Scan for the cell matching the given text and deliver its (X, Y) coordinate at center. 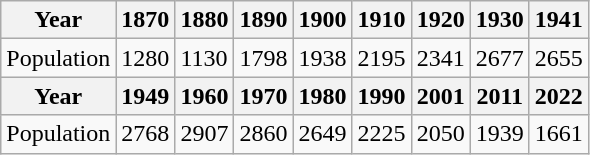
2677 (500, 58)
1941 (558, 20)
1980 (322, 96)
1960 (204, 96)
2011 (500, 96)
2860 (264, 134)
1890 (264, 20)
1870 (146, 20)
2050 (440, 134)
2649 (322, 134)
1939 (500, 134)
1970 (264, 96)
2768 (146, 134)
1130 (204, 58)
1910 (382, 20)
1920 (440, 20)
1930 (500, 20)
2022 (558, 96)
2195 (382, 58)
2907 (204, 134)
2001 (440, 96)
1900 (322, 20)
1949 (146, 96)
2225 (382, 134)
1798 (264, 58)
1938 (322, 58)
2655 (558, 58)
1880 (204, 20)
1661 (558, 134)
1990 (382, 96)
1280 (146, 58)
2341 (440, 58)
